Return [X, Y] of the center of cell containing provided text 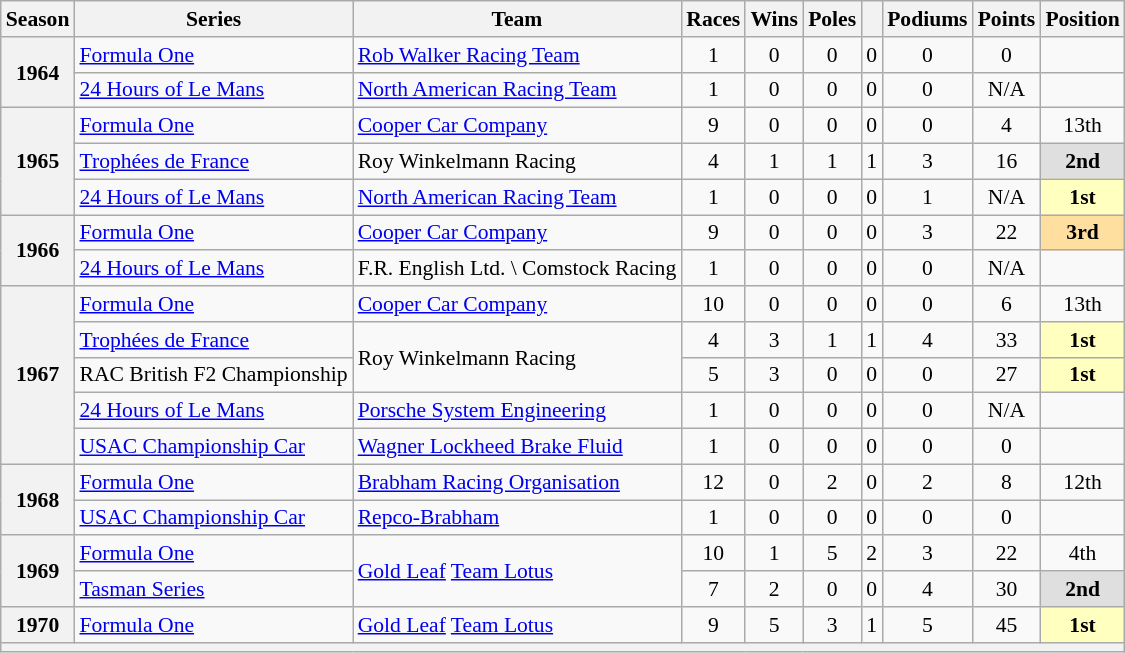
Season [38, 19]
30 [1007, 589]
1965 [38, 162]
Races [713, 19]
Brabham Racing Organisation [518, 482]
RAC British F2 Championship [213, 375]
12 [713, 482]
1964 [38, 72]
Points [1007, 19]
Team [518, 19]
Position [1082, 19]
Porsche System Engineering [518, 411]
Repco-Brabham [518, 518]
Podiums [928, 19]
F.R. English Ltd. \ Comstock Racing [518, 269]
12th [1082, 482]
27 [1007, 375]
Wins [774, 19]
1970 [38, 625]
6 [1007, 304]
Poles [832, 19]
1969 [38, 572]
4th [1082, 554]
1966 [38, 250]
3rd [1082, 233]
7 [713, 589]
Wagner Lockheed Brake Fluid [518, 447]
45 [1007, 625]
Tasman Series [213, 589]
1968 [38, 500]
16 [1007, 162]
Rob Walker Racing Team [518, 55]
1967 [38, 375]
8 [1007, 482]
Series [213, 19]
33 [1007, 340]
